Return the [x, y] coordinate for the center point of the cell that contains the specified text.  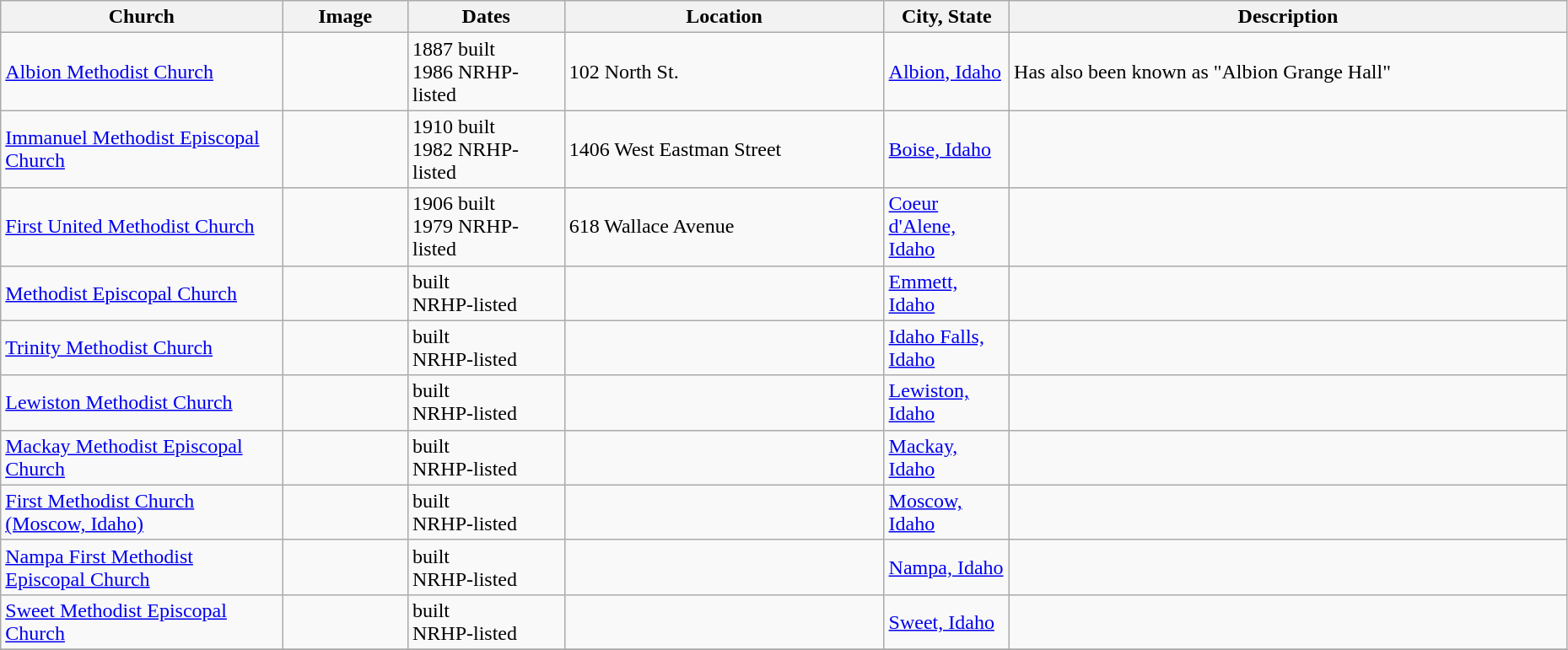
Sweet Methodist Episcopal Church [142, 622]
Sweet, Idaho [946, 622]
Nampa, Idaho [946, 567]
Coeur d'Alene, Idaho [946, 227]
Trinity Methodist Church [142, 347]
Methodist Episcopal Church [142, 293]
Nampa First Methodist Episcopal Church [142, 567]
Dates [486, 17]
Albion, Idaho [946, 72]
1906 built1979 NRHP-listed [486, 227]
Lewiston Methodist Church [142, 403]
102 North St. [724, 72]
Lewiston, Idaho [946, 403]
City, State [946, 17]
Moscow, Idaho [946, 513]
Location [724, 17]
618 Wallace Avenue [724, 227]
1887 built1986 NRHP-listed [486, 72]
First United Methodist Church [142, 227]
Has also been known as "Albion Grange Hall" [1289, 72]
Description [1289, 17]
Immanuel Methodist Episcopal Church [142, 149]
Mackay Methodist Episcopal Church [142, 457]
Albion Methodist Church [142, 72]
First Methodist Church (Moscow, Idaho) [142, 513]
Boise, Idaho [946, 149]
Idaho Falls, Idaho [946, 347]
Mackay, Idaho [946, 457]
1910 built1982 NRHP-listed [486, 149]
Image [346, 17]
Emmett, Idaho [946, 293]
1406 West Eastman Street [724, 149]
Church [142, 17]
